Output the [x, y] coordinate of the center of the cell containing the given text.  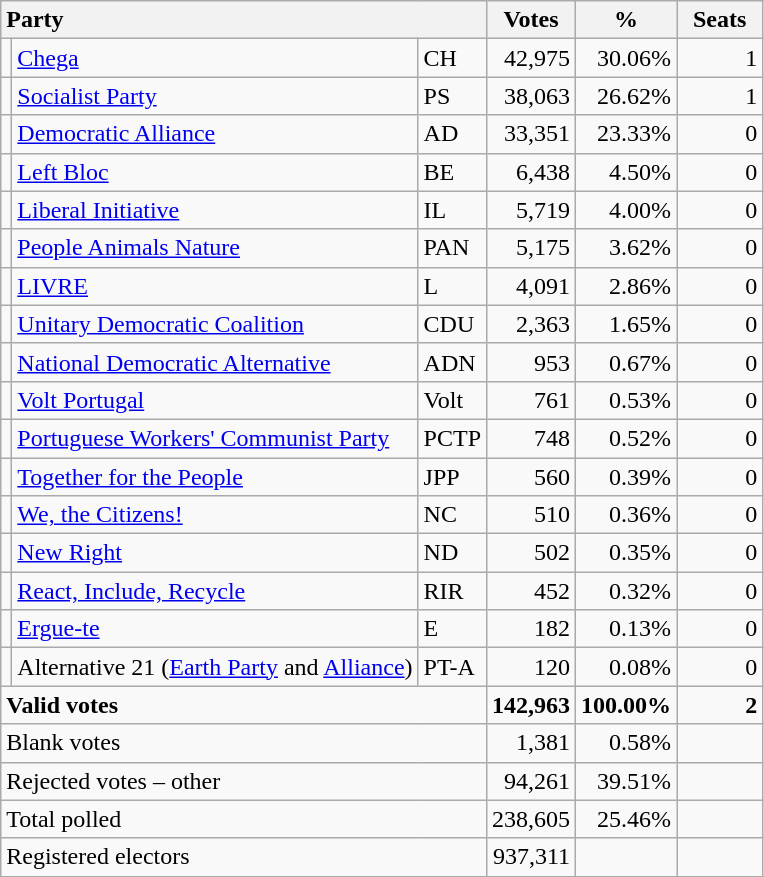
We, the Citizens! [215, 515]
Seats [720, 20]
0.53% [626, 400]
142,963 [532, 705]
Chega [215, 58]
0.36% [626, 515]
510 [532, 515]
Valid votes [244, 705]
25.46% [626, 819]
42,975 [532, 58]
452 [532, 591]
100.00% [626, 705]
748 [532, 438]
CH [452, 58]
4.50% [626, 172]
React, Include, Recycle [215, 591]
761 [532, 400]
33,351 [532, 134]
30.06% [626, 58]
PT-A [452, 667]
182 [532, 629]
Socialist Party [215, 96]
JPP [452, 477]
% [626, 20]
560 [532, 477]
RIR [452, 591]
0.35% [626, 553]
6,438 [532, 172]
Unitary Democratic Coalition [215, 324]
2 [720, 705]
0.52% [626, 438]
120 [532, 667]
26.62% [626, 96]
E [452, 629]
AD [452, 134]
Blank votes [244, 743]
BE [452, 172]
Alternative 21 (Earth Party and Alliance) [215, 667]
502 [532, 553]
Volt Portugal [215, 400]
Portuguese Workers' Communist Party [215, 438]
Total polled [244, 819]
Liberal Initiative [215, 210]
NC [452, 515]
Party [244, 20]
National Democratic Alternative [215, 362]
Votes [532, 20]
0.13% [626, 629]
Democratic Alliance [215, 134]
Registered electors [244, 857]
23.33% [626, 134]
94,261 [532, 781]
39.51% [626, 781]
LIVRE [215, 286]
0.39% [626, 477]
L [452, 286]
5,175 [532, 248]
People Animals Nature [215, 248]
0.32% [626, 591]
238,605 [532, 819]
ADN [452, 362]
1,381 [532, 743]
4.00% [626, 210]
Volt [452, 400]
3.62% [626, 248]
Together for the People [215, 477]
PS [452, 96]
0.58% [626, 743]
2.86% [626, 286]
Left Bloc [215, 172]
0.67% [626, 362]
Ergue-te [215, 629]
5,719 [532, 210]
38,063 [532, 96]
953 [532, 362]
1.65% [626, 324]
PCTP [452, 438]
Rejected votes – other [244, 781]
IL [452, 210]
ND [452, 553]
0.08% [626, 667]
New Right [215, 553]
937,311 [532, 857]
CDU [452, 324]
4,091 [532, 286]
PAN [452, 248]
2,363 [532, 324]
